Provide the [x, y] coordinate of the cell's center where the given text is located.  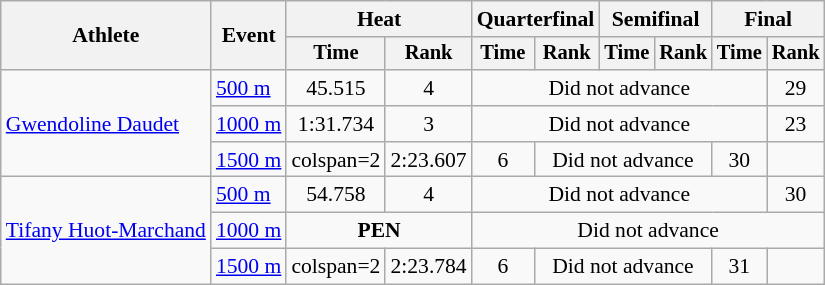
29 [796, 88]
Gwendoline Daudet [106, 124]
45.515 [336, 88]
23 [796, 124]
1:31.734 [336, 124]
2:23.784 [428, 267]
Heat [378, 19]
Tifany Huot-Marchand [106, 230]
Semifinal [655, 19]
54.758 [336, 195]
2:23.607 [428, 160]
PEN [378, 231]
Athlete [106, 36]
Final [768, 19]
Quarterfinal [536, 19]
Event [248, 36]
3 [428, 124]
31 [740, 267]
